Return the (X, Y) coordinate for the center point of the cell that contains the specified text.  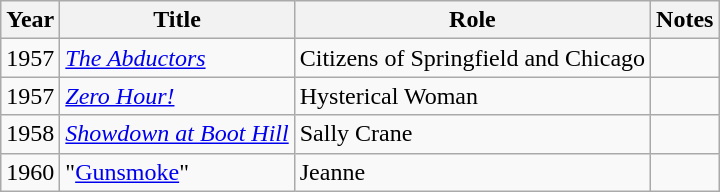
1960 (30, 172)
Year (30, 20)
Citizens of Springfield and Chicago (472, 58)
1958 (30, 134)
The Abductors (177, 58)
Zero Hour! (177, 96)
Jeanne (472, 172)
Sally Crane (472, 134)
Notes (685, 20)
Role (472, 20)
Showdown at Boot Hill (177, 134)
Hysterical Woman (472, 96)
"Gunsmoke" (177, 172)
Title (177, 20)
